Identify which cell holds the provided text, then report its (X, Y) central coordinate. 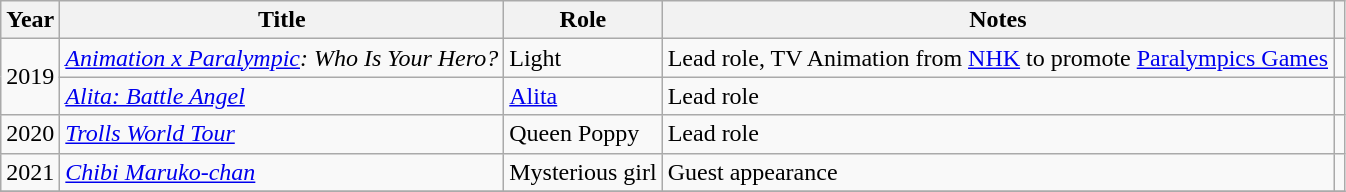
Light (583, 58)
Animation x Paralympic: Who Is Your Hero? (282, 58)
Title (282, 20)
Trolls World Tour (282, 134)
Mysterious girl (583, 172)
2019 (30, 77)
2021 (30, 172)
Alita: Battle Angel (282, 96)
Guest appearance (998, 172)
Role (583, 20)
Chibi Maruko-chan (282, 172)
Notes (998, 20)
Lead role, TV Animation from NHK to promote Paralympics Games (998, 58)
Alita (583, 96)
Queen Poppy (583, 134)
Year (30, 20)
2020 (30, 134)
